Locate the cell with the specified text and output its [X, Y] center coordinate. 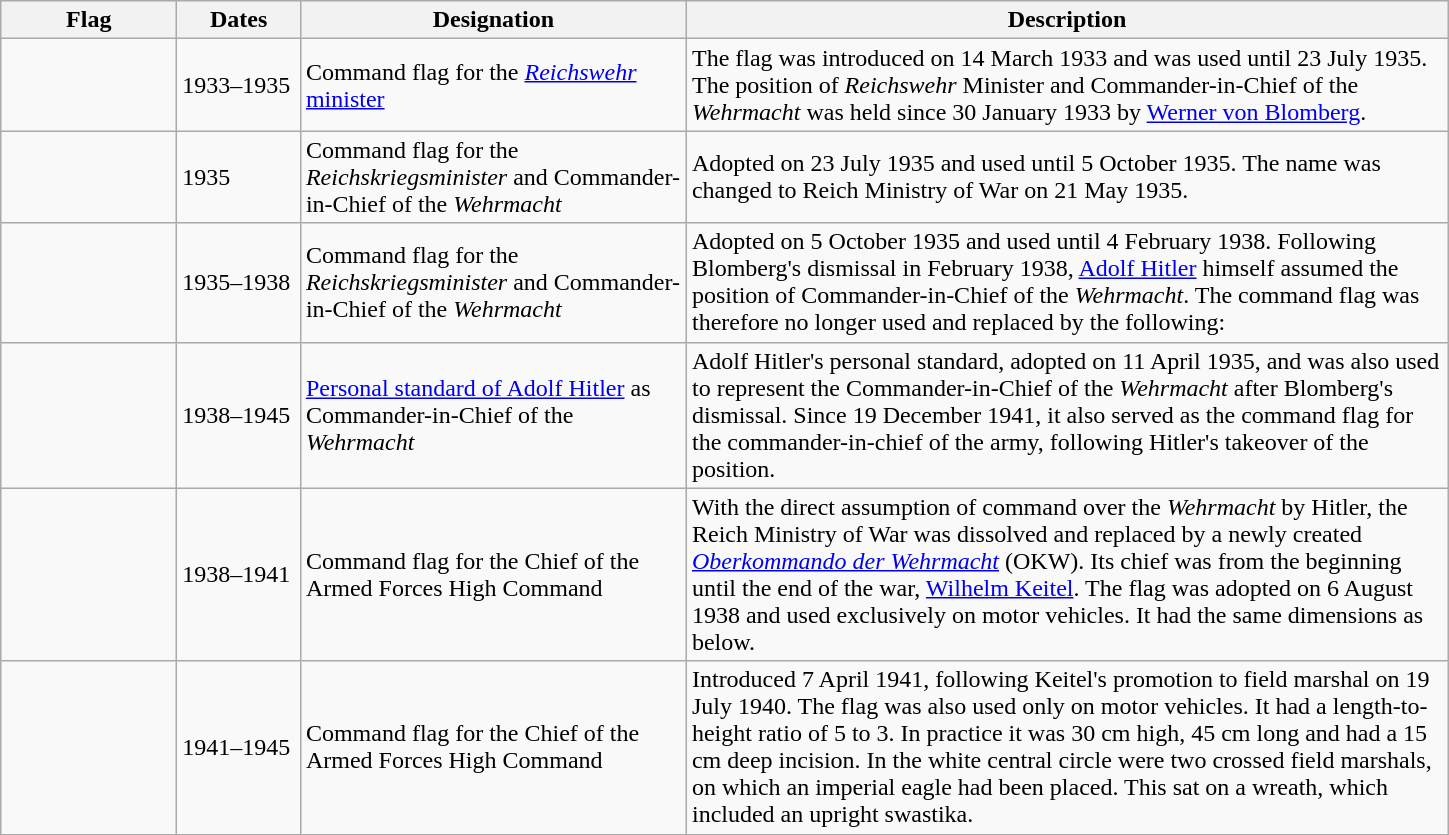
Flag [89, 20]
1935 [239, 177]
Description [1066, 20]
Designation [493, 20]
1935–1938 [239, 282]
Adopted on 23 July 1935 and used until 5 October 1935. The name was changed to Reich Ministry of War on 21 May 1935. [1066, 177]
Personal standard of Adolf Hitler as Commander-in-Chief of the Wehrmacht [493, 415]
Dates [239, 20]
1933–1935 [239, 85]
1941–1945 [239, 748]
Command flag for the Reichswehr minister [493, 85]
1938–1945 [239, 415]
1938–1941 [239, 574]
